Extract the [X, Y] coordinate from the center of the cell holding the provided text.  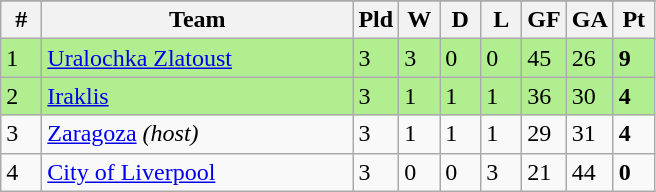
44 [590, 172]
GF [544, 20]
GA [590, 20]
Zaragoza (host) [198, 134]
# [22, 20]
W [420, 20]
31 [590, 134]
Uralochka Zlatoust [198, 58]
Team [198, 20]
29 [544, 134]
Pld [376, 20]
30 [590, 96]
36 [544, 96]
Iraklis [198, 96]
Pt [634, 20]
26 [590, 58]
45 [544, 58]
City of Liverpool [198, 172]
2 [22, 96]
L [502, 20]
9 [634, 58]
D [460, 20]
21 [544, 172]
